Scan for the cell matching the given text and deliver its [X, Y] coordinate at center. 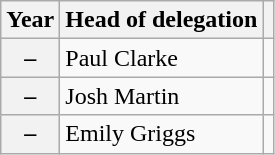
Year [30, 20]
Josh Martin [162, 96]
Head of delegation [162, 20]
Paul Clarke [162, 58]
Emily Griggs [162, 134]
